Identify which cell holds the provided text, then report its (x, y) central coordinate. 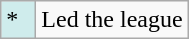
* (18, 20)
Led the league (112, 20)
